Detect which cell encompasses the target text, then output its (X, Y) center coordinate. 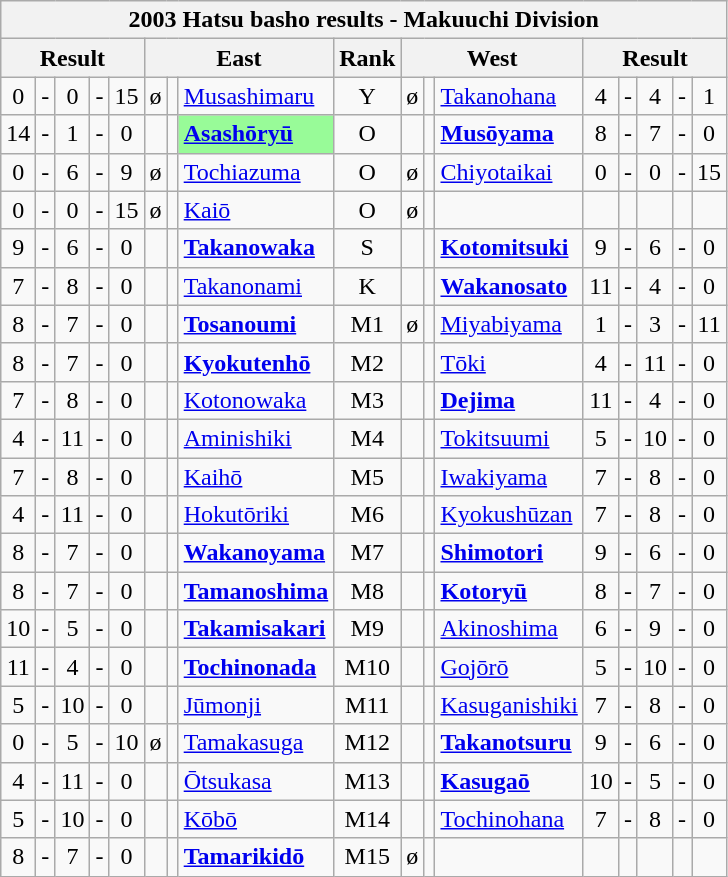
Kasugaō (509, 781)
M13 (368, 781)
M2 (368, 362)
Hokutōriki (256, 515)
Tokitsuumi (509, 438)
Tōki (509, 362)
Tochinonada (256, 667)
Tamanoshima (256, 591)
Chiyotaikai (509, 172)
Ōtsukasa (256, 781)
M3 (368, 400)
M1 (368, 324)
Takanohana (509, 96)
Kasuganishiki (509, 705)
Takanotsuru (509, 743)
Asashōryū (256, 134)
M5 (368, 477)
West (492, 58)
S (368, 248)
Kyokushūzan (509, 515)
Kotomitsuki (509, 248)
M15 (368, 857)
M8 (368, 591)
East (239, 58)
M6 (368, 515)
2003 Hatsu basho results - Makuuchi Division (364, 20)
Tochiazuma (256, 172)
Akinoshima (509, 629)
Tamarikidō (256, 857)
Iwakiyama (509, 477)
Gojōrō (509, 667)
Kaiō (256, 210)
Kaihō (256, 477)
M11 (368, 705)
Kyokutenhō (256, 362)
M14 (368, 819)
Rank (368, 58)
Wakanosato (509, 286)
Takamisakari (256, 629)
M9 (368, 629)
Kotoryū (509, 591)
Musōyama (509, 134)
Tamakasuga (256, 743)
Shimotori (509, 553)
Kotonowaka (256, 400)
M12 (368, 743)
Takanonami (256, 286)
Aminishiki (256, 438)
Musashimaru (256, 96)
Kōbō (256, 819)
K (368, 286)
3 (654, 324)
Tochinohana (509, 819)
Jūmonji (256, 705)
Miyabiyama (509, 324)
Y (368, 96)
Tosanoumi (256, 324)
M4 (368, 438)
Dejima (509, 400)
Wakanoyama (256, 553)
14 (18, 134)
M10 (368, 667)
Takanowaka (256, 248)
M7 (368, 553)
